Capture the cell that displays the provided text and extract its (X, Y) central coordinate. 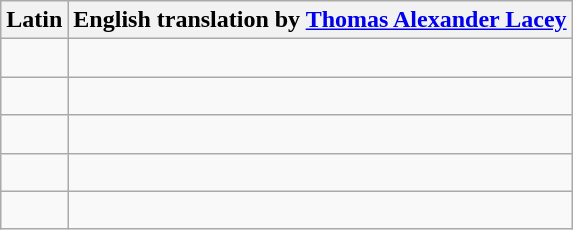
Latin (34, 20)
English translation by Thomas Alexander Lacey (320, 20)
